Determine the (X, Y) coordinate at the center of the cell enclosing the given text.  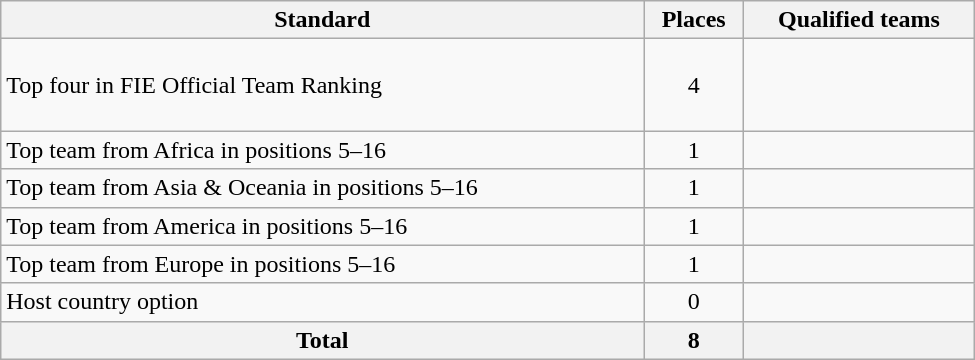
8 (694, 340)
Total (322, 340)
Top team from Europe in positions 5–16 (322, 264)
Top team from America in positions 5–16 (322, 226)
Top team from Africa in positions 5–16 (322, 150)
0 (694, 302)
Qualified teams (860, 20)
Host country option (322, 302)
Top team from Asia & Oceania in positions 5–16 (322, 188)
Standard (322, 20)
4 (694, 85)
Places (694, 20)
Top four in FIE Official Team Ranking (322, 85)
